Pinpoint the cell where the given text exists, returning its [x, y] midpoint coordinate. 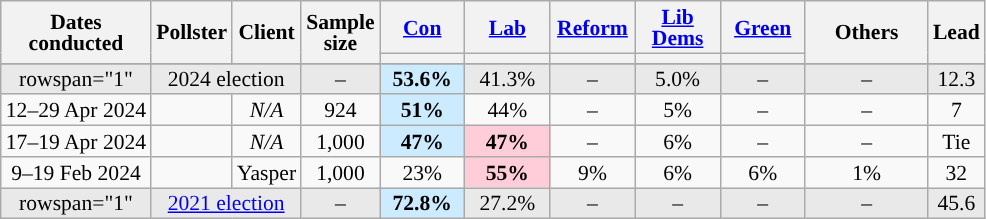
Yasper [266, 172]
51% [422, 110]
Reform [592, 27]
Pollster [192, 32]
1% [866, 172]
41.3% [508, 78]
Lab [508, 27]
Client [266, 32]
72.8% [422, 204]
12–29 Apr 2024 [76, 110]
17–19 Apr 2024 [76, 142]
45.6 [956, 204]
2021 election [226, 204]
Tie [956, 142]
55% [508, 172]
32 [956, 172]
Lead [956, 32]
53.6% [422, 78]
5.0% [678, 78]
12.3 [956, 78]
23% [422, 172]
Con [422, 27]
Samplesize [340, 32]
44% [508, 110]
9% [592, 172]
2024 election [226, 78]
Green [762, 27]
5% [678, 110]
Others [866, 32]
Datesconducted [76, 32]
Lib Dems [678, 27]
7 [956, 110]
9–19 Feb 2024 [76, 172]
924 [340, 110]
27.2% [508, 204]
